From the cell containing the given text, extract its center point as (X, Y) coordinate. 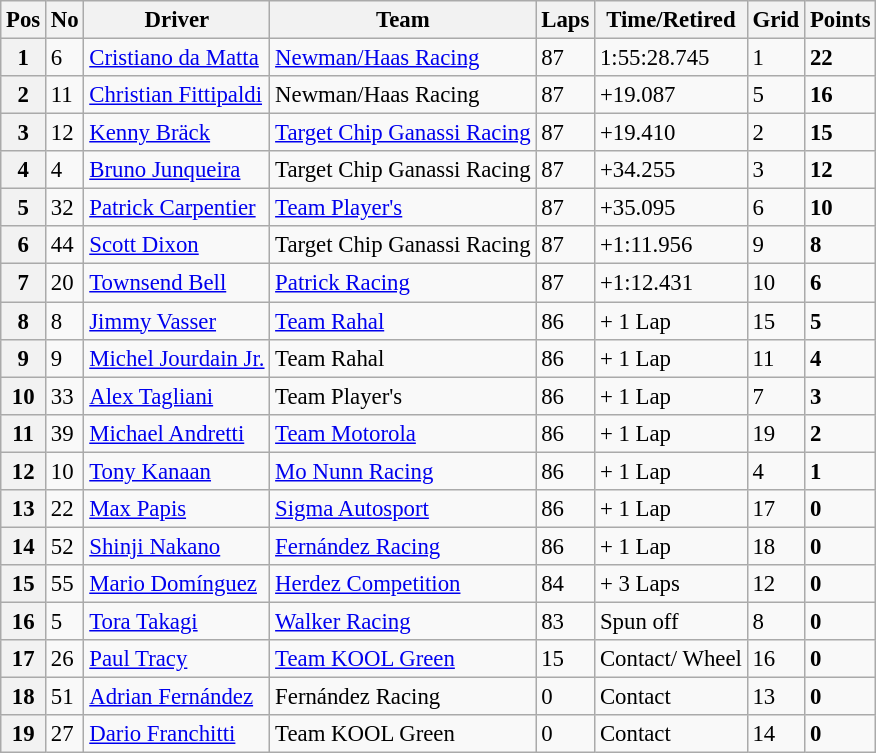
Michael Andretti (177, 433)
Max Papis (177, 509)
Walker Racing (403, 621)
Scott Dixon (177, 245)
Sigma Autosport (403, 509)
84 (566, 584)
Bruno Junqueira (177, 170)
Michel Jourdain Jr. (177, 358)
51 (65, 697)
44 (65, 245)
+35.095 (672, 208)
Patrick Racing (403, 283)
Tony Kanaan (177, 471)
Mario Domínguez (177, 584)
Team Motorola (403, 433)
Laps (566, 20)
Shinji Nakano (177, 546)
20 (65, 283)
52 (65, 546)
Dario Franchitti (177, 734)
Townsend Bell (177, 283)
Adrian Fernández (177, 697)
Time/Retired (672, 20)
55 (65, 584)
Cristiano da Matta (177, 58)
33 (65, 396)
+1:12.431 (672, 283)
Grid (776, 20)
+19.087 (672, 95)
Alex Tagliani (177, 396)
+34.255 (672, 170)
Herdez Competition (403, 584)
32 (65, 208)
Pos (24, 20)
Mo Nunn Racing (403, 471)
Contact/ Wheel (672, 659)
Kenny Bräck (177, 133)
+ 3 Laps (672, 584)
+19.410 (672, 133)
Tora Takagi (177, 621)
Team (403, 20)
26 (65, 659)
No (65, 20)
Patrick Carpentier (177, 208)
Driver (177, 20)
39 (65, 433)
1:55:28.745 (672, 58)
+1:11.956 (672, 245)
Christian Fittipaldi (177, 95)
83 (566, 621)
27 (65, 734)
Paul Tracy (177, 659)
Jimmy Vasser (177, 321)
Spun off (672, 621)
Points (840, 20)
